Return the (x, y) coordinate for the center point of the cell that contains the specified text.  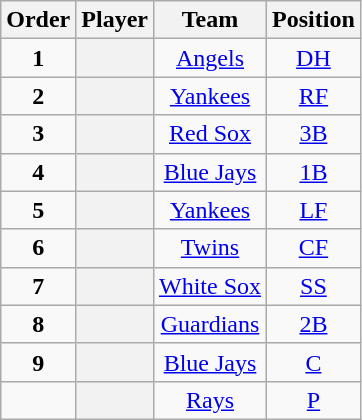
2B (314, 324)
1 (38, 58)
Rays (210, 400)
Team (210, 20)
9 (38, 362)
CF (314, 248)
Twins (210, 248)
7 (38, 286)
Order (38, 20)
8 (38, 324)
Guardians (210, 324)
4 (38, 172)
Red Sox (210, 134)
Position (314, 20)
C (314, 362)
SS (314, 286)
3B (314, 134)
2 (38, 96)
LF (314, 210)
P (314, 400)
3 (38, 134)
Player (115, 20)
6 (38, 248)
RF (314, 96)
Angels (210, 58)
DH (314, 58)
1B (314, 172)
5 (38, 210)
White Sox (210, 286)
